Output the (X, Y) coordinate of the center of the cell containing the given text.  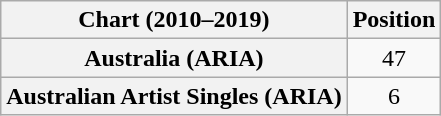
Australian Artist Singles (ARIA) (174, 96)
47 (394, 58)
6 (394, 96)
Chart (2010–2019) (174, 20)
Australia (ARIA) (174, 58)
Position (394, 20)
